Capture the cell that displays the provided text and extract its [x, y] central coordinate. 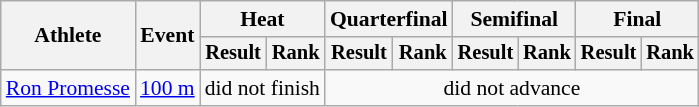
Quarterfinal [389, 19]
did not finish [262, 88]
Heat [262, 19]
Event [168, 36]
did not advance [512, 88]
Athlete [68, 36]
Final [638, 19]
Semifinal [514, 19]
100 m [168, 88]
Ron Promesse [68, 88]
